For the text-containing cell, return its midpoint in (X, Y) coordinate format. 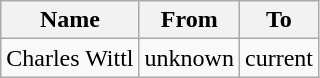
unknown (189, 58)
Charles Wittl (70, 58)
Name (70, 20)
current (278, 58)
From (189, 20)
To (278, 20)
